Return [X, Y] of the center of cell containing provided text 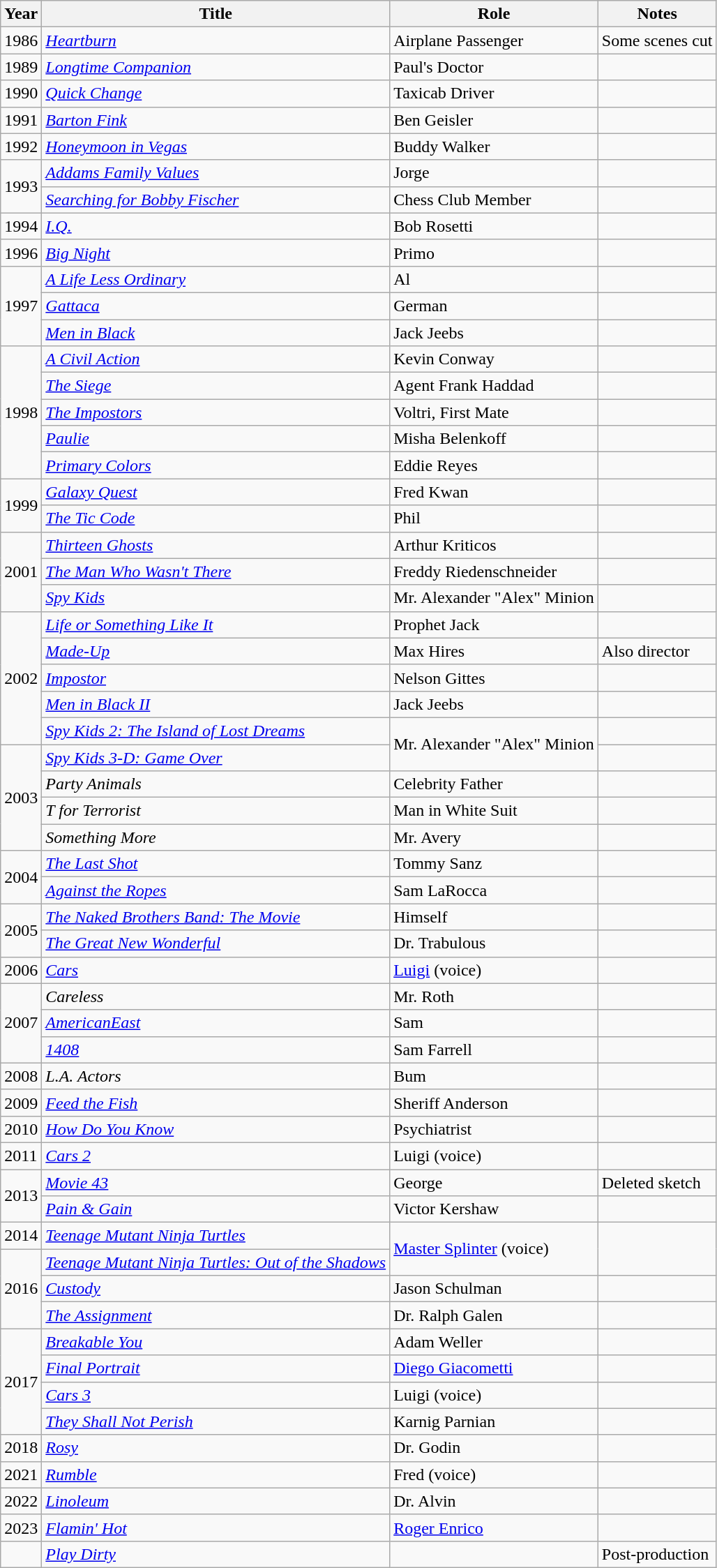
Mr. Avery [494, 837]
1997 [21, 306]
1999 [21, 505]
Dr. Alvin [494, 1501]
Eddie Reyes [494, 465]
2005 [21, 930]
Searching for Bobby Fischer [216, 200]
Primary Colors [216, 465]
Primo [494, 253]
Karnig Parnian [494, 1421]
Arthur Kriticos [494, 545]
L.A. Actors [216, 1076]
Movie 43 [216, 1183]
Spy Kids 2: The Island of Lost Dreams [216, 731]
Fred (voice) [494, 1474]
2009 [21, 1103]
Taxicab Driver [494, 94]
2017 [21, 1382]
Phil [494, 518]
Sam LaRocca [494, 890]
Dr. Trabulous [494, 943]
Impostor [216, 678]
Chess Club Member [494, 200]
Longtime Companion [216, 67]
Himself [494, 917]
Cars 2 [216, 1156]
Pain & Gain [216, 1209]
Sheriff Anderson [494, 1103]
Linoleum [216, 1501]
Prophet Jack [494, 625]
1991 [21, 120]
Ben Geisler [494, 120]
Final Portrait [216, 1368]
2013 [21, 1196]
2023 [21, 1528]
A Civil Action [216, 359]
Year [21, 14]
Fred Kwan [494, 492]
Role [494, 14]
1994 [21, 226]
AmericanEast [216, 1023]
2014 [21, 1236]
Men in Black II [216, 704]
They Shall Not Perish [216, 1421]
Careless [216, 996]
1993 [21, 186]
2002 [21, 678]
Cars [216, 970]
2007 [21, 1023]
Made-Up [216, 651]
Master Splinter (voice) [494, 1249]
Kevin Conway [494, 359]
2022 [21, 1501]
Paulie [216, 439]
Life or Something Like It [216, 625]
T for Terrorist [216, 811]
Tommy Sanz [494, 864]
Feed the Fish [216, 1103]
Jorge [494, 173]
Also director [657, 651]
Bum [494, 1076]
Notes [657, 14]
Al [494, 279]
1989 [21, 67]
2003 [21, 797]
The Naked Brothers Band: The Movie [216, 917]
I.Q. [216, 226]
1996 [21, 253]
The Tic Code [216, 518]
Roger Enrico [494, 1528]
2011 [21, 1156]
Victor Kershaw [494, 1209]
The Siege [216, 386]
Max Hires [494, 651]
Misha Belenkoff [494, 439]
Sam Farrell [494, 1050]
Airplane Passenger [494, 40]
Quick Change [216, 94]
Barton Fink [216, 120]
Some scenes cut [657, 40]
2004 [21, 877]
2018 [21, 1448]
Voltri, First Mate [494, 412]
1998 [21, 412]
George [494, 1183]
Flamin' Hot [216, 1528]
Custody [216, 1289]
2001 [21, 572]
Deleted sketch [657, 1183]
Man in White Suit [494, 811]
Celebrity Father [494, 784]
Honeymoon in Vegas [216, 147]
Breakable You [216, 1342]
Teenage Mutant Ninja Turtles: Out of the Shadows [216, 1262]
Galaxy Quest [216, 492]
Buddy Walker [494, 147]
Something More [216, 837]
Title [216, 14]
A Life Less Ordinary [216, 279]
Big Night [216, 253]
2006 [21, 970]
Post-production [657, 1554]
Agent Frank Haddad [494, 386]
Dr. Ralph Galen [494, 1315]
Dr. Godin [494, 1448]
Gattaca [216, 306]
Bob Rosetti [494, 226]
German [494, 306]
Against the Ropes [216, 890]
Paul's Doctor [494, 67]
Cars 3 [216, 1395]
2021 [21, 1474]
Jason Schulman [494, 1289]
1992 [21, 147]
Heartburn [216, 40]
Party Animals [216, 784]
The Assignment [216, 1315]
Psychiatrist [494, 1129]
The Last Shot [216, 864]
Adam Weller [494, 1342]
Men in Black [216, 333]
1990 [21, 94]
2010 [21, 1129]
Nelson Gittes [494, 678]
The Man Who Wasn't There [216, 572]
1408 [216, 1050]
The Great New Wonderful [216, 943]
2016 [21, 1289]
1986 [21, 40]
Diego Giacometti [494, 1368]
Addams Family Values [216, 173]
Play Dirty [216, 1554]
Mr. Roth [494, 996]
Rosy [216, 1448]
The Impostors [216, 412]
Sam [494, 1023]
Spy Kids [216, 598]
Freddy Riedenschneider [494, 572]
Thirteen Ghosts [216, 545]
How Do You Know [216, 1129]
Rumble [216, 1474]
Teenage Mutant Ninja Turtles [216, 1236]
2008 [21, 1076]
Spy Kids 3-D: Game Over [216, 757]
